Determine the [x, y] coordinate at the center of the cell enclosing the given text.  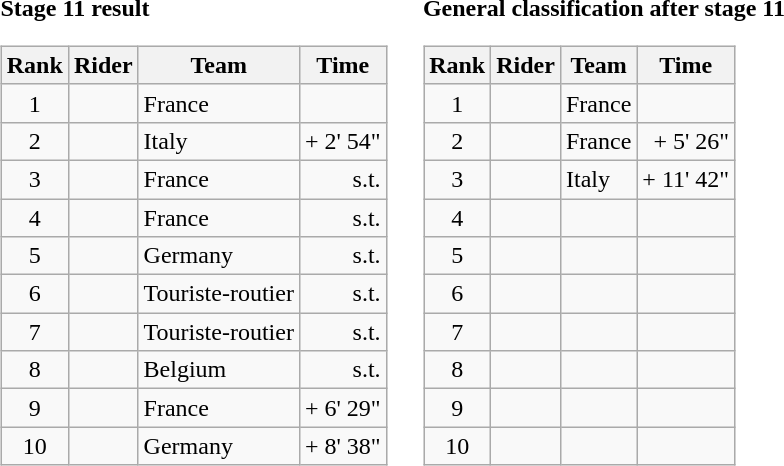
+ 2' 54" [342, 141]
+ 11' 42" [686, 179]
+ 6' 29" [342, 408]
+ 5' 26" [686, 141]
+ 8' 38" [342, 446]
Belgium [218, 370]
